Determine the [x, y] coordinate at the center of the cell enclosing the given text.  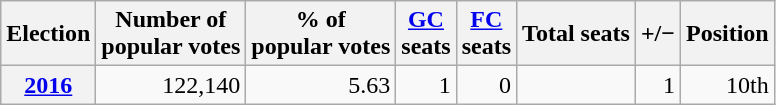
Position [728, 34]
+/− [658, 34]
Election [48, 34]
122,140 [171, 85]
Number ofpopular votes [171, 34]
GCseats [426, 34]
Total seats [576, 34]
5.63 [321, 85]
0 [486, 85]
2016 [48, 85]
10th [728, 85]
FCseats [486, 34]
% ofpopular votes [321, 34]
